Output the (x, y) coordinate of the center of the cell containing the given text.  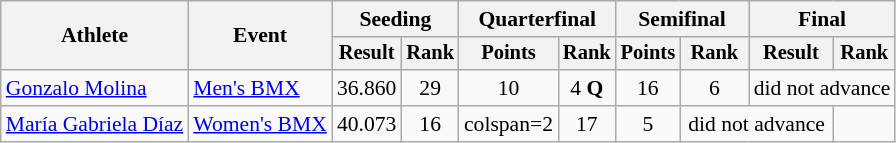
40.073 (366, 124)
29 (430, 88)
Semifinal (682, 19)
6 (714, 88)
Gonzalo Molina (95, 88)
María Gabriela Díaz (95, 124)
17 (587, 124)
colspan=2 (508, 124)
Final (822, 19)
Women's BMX (260, 124)
Event (260, 36)
Seeding (396, 19)
36.860 (366, 88)
Men's BMX (260, 88)
5 (648, 124)
Athlete (95, 36)
4 Q (587, 88)
10 (508, 88)
Quarterfinal (538, 19)
